Return [x, y] of the center of cell containing provided text 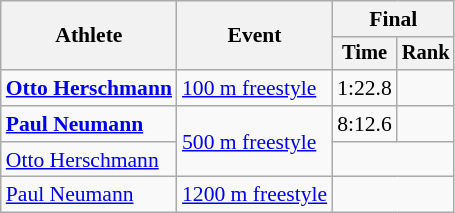
Event [254, 36]
8:12.6 [364, 124]
Time [364, 54]
Final [393, 19]
500 m freestyle [254, 142]
1200 m freestyle [254, 195]
100 m freestyle [254, 88]
1:22.8 [364, 88]
Rank [426, 54]
Athlete [89, 36]
